Find where the given text appears and provide that cell's center as (X, Y) coordinate. 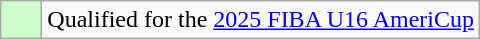
Qualified for the 2025 FIBA U16 AmeriCup (261, 20)
